Locate the cell with the specified text and output its [X, Y] center coordinate. 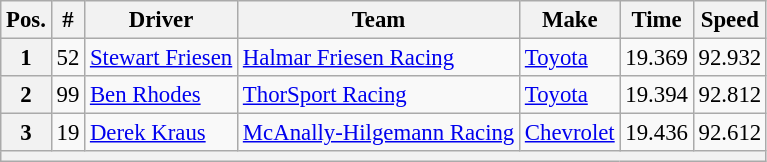
Pos. [26, 20]
ThorSport Racing [379, 95]
19.436 [656, 133]
92.812 [730, 95]
2 [26, 95]
McAnally-Hilgemann Racing [379, 133]
Ben Rhodes [162, 95]
Stewart Friesen [162, 58]
92.932 [730, 58]
Driver [162, 20]
# [68, 20]
99 [68, 95]
19.369 [656, 58]
Time [656, 20]
52 [68, 58]
92.612 [730, 133]
1 [26, 58]
Make [570, 20]
Speed [730, 20]
Team [379, 20]
3 [26, 133]
19.394 [656, 95]
Chevrolet [570, 133]
Halmar Friesen Racing [379, 58]
19 [68, 133]
Derek Kraus [162, 133]
